Detect which cell encompasses the target text, then output its [X, Y] center coordinate. 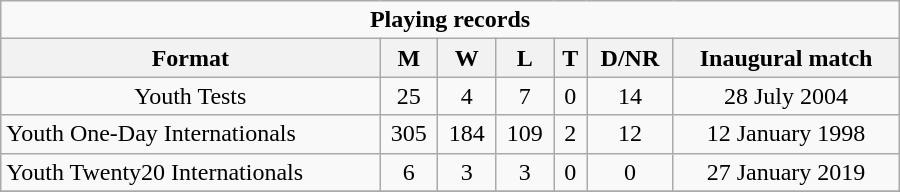
Youth One-Day Internationals [190, 134]
6 [409, 172]
27 January 2019 [786, 172]
D/NR [630, 58]
12 January 1998 [786, 134]
109 [525, 134]
Playing records [450, 20]
T [570, 58]
184 [467, 134]
Inaugural match [786, 58]
L [525, 58]
14 [630, 96]
M [409, 58]
2 [570, 134]
Youth Tests [190, 96]
4 [467, 96]
305 [409, 134]
Youth Twenty20 Internationals [190, 172]
12 [630, 134]
W [467, 58]
7 [525, 96]
Format [190, 58]
28 July 2004 [786, 96]
25 [409, 96]
